Return the (X, Y) coordinate for the center point of the cell that contains the specified text.  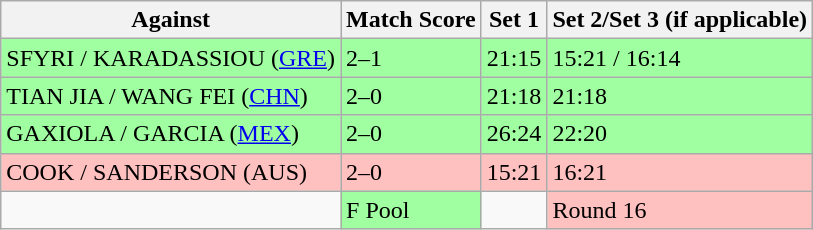
Against (171, 20)
Set 1 (514, 20)
2–1 (412, 58)
21:15 (514, 58)
16:21 (680, 172)
26:24 (514, 134)
Round 16 (680, 210)
SFYRI / KARADASSIOU (GRE) (171, 58)
22:20 (680, 134)
15:21 / 16:14 (680, 58)
TIAN JIA / WANG FEI (CHN) (171, 96)
Set 2/Set 3 (if applicable) (680, 20)
GAXIOLA / GARCIA (MEX) (171, 134)
Match Score (412, 20)
15:21 (514, 172)
F Pool (412, 210)
COOK / SANDERSON (AUS) (171, 172)
